Identify which cell holds the provided text, then report its [X, Y] central coordinate. 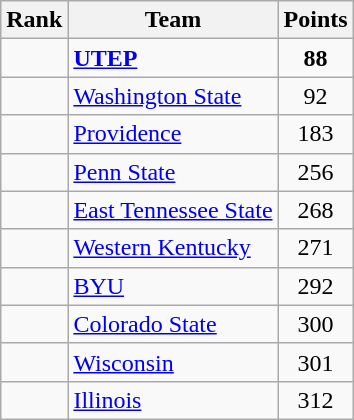
268 [316, 210]
Wisconsin [173, 362]
Providence [173, 134]
Colorado State [173, 324]
BYU [173, 286]
UTEP [173, 58]
Points [316, 20]
292 [316, 286]
Illinois [173, 400]
88 [316, 58]
East Tennessee State [173, 210]
Western Kentucky [173, 248]
256 [316, 172]
301 [316, 362]
183 [316, 134]
Penn State [173, 172]
Rank [34, 20]
Washington State [173, 96]
92 [316, 96]
271 [316, 248]
312 [316, 400]
300 [316, 324]
Team [173, 20]
